Find where the given text appears and provide that cell's center as [x, y] coordinate. 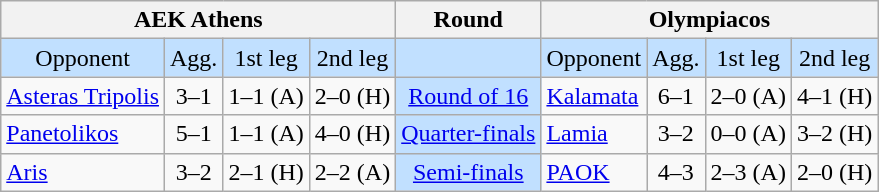
Round [468, 20]
Olympiacos [710, 20]
4–1 (H) [834, 96]
6–1 [676, 96]
Lamia [594, 134]
3–2 (H) [834, 134]
Aris [83, 172]
2–3 (A) [748, 172]
0–0 (A) [748, 134]
4–3 [676, 172]
2–0 (A) [748, 96]
Semi-finals [468, 172]
PAOK [594, 172]
2–1 (H) [266, 172]
Round of 16 [468, 96]
4–0 (H) [352, 134]
Asteras Tripolis [83, 96]
Quarter-finals [468, 134]
Panetolikos [83, 134]
2–2 (A) [352, 172]
AEK Athens [198, 20]
3–1 [194, 96]
5–1 [194, 134]
Kalamata [594, 96]
